Provide the [x, y] coordinate of the cell's center where the given text is located.  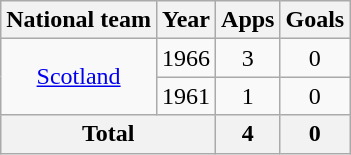
Scotland [79, 77]
1961 [186, 96]
National team [79, 20]
4 [248, 134]
1966 [186, 58]
Total [108, 134]
1 [248, 96]
Year [186, 20]
Goals [315, 20]
Apps [248, 20]
3 [248, 58]
